Pinpoint the cell where the given text exists, returning its [x, y] midpoint coordinate. 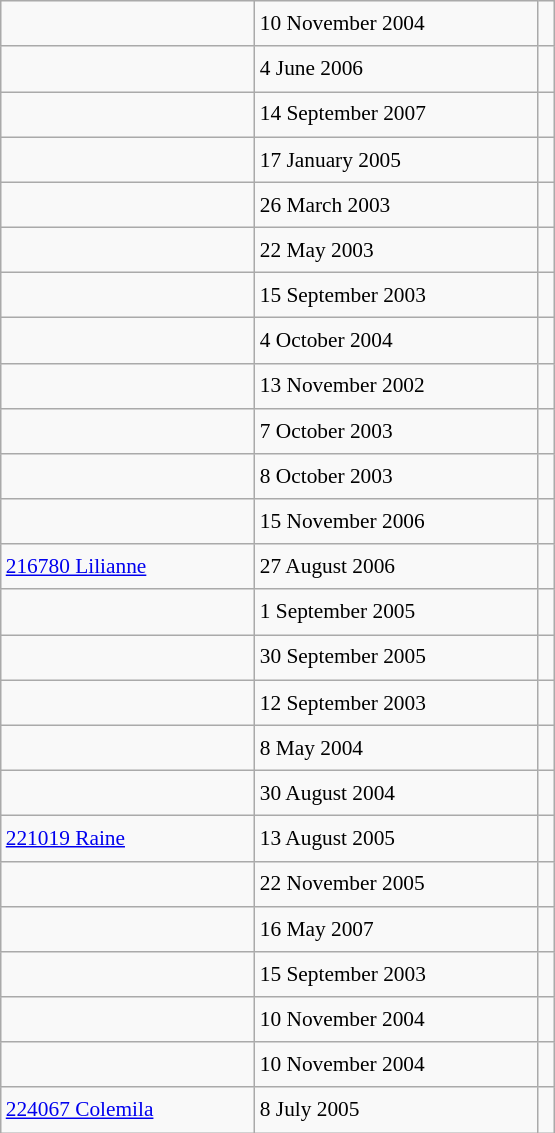
26 March 2003 [397, 204]
13 August 2005 [397, 838]
8 October 2003 [397, 476]
8 May 2004 [397, 748]
216780 Lilianne [128, 566]
13 November 2002 [397, 386]
15 November 2006 [397, 522]
22 November 2005 [397, 884]
30 September 2005 [397, 658]
224067 Colemila [128, 1110]
14 September 2007 [397, 114]
12 September 2003 [397, 702]
8 July 2005 [397, 1110]
221019 Raine [128, 838]
16 May 2007 [397, 928]
27 August 2006 [397, 566]
22 May 2003 [397, 250]
4 June 2006 [397, 68]
1 September 2005 [397, 612]
17 January 2005 [397, 160]
7 October 2003 [397, 430]
4 October 2004 [397, 340]
30 August 2004 [397, 792]
